Provide the (X, Y) coordinate of the cell's center where the given text is located.  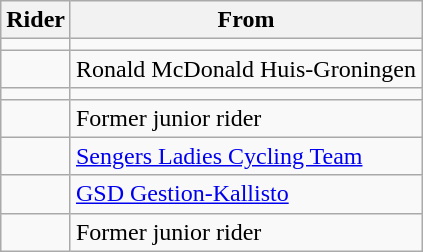
GSD Gestion-Kallisto (246, 194)
From (246, 20)
Ronald McDonald Huis-Groningen (246, 69)
Sengers Ladies Cycling Team (246, 156)
Rider (36, 20)
